Extract the (x, y) coordinate from the center of the cell holding the provided text.  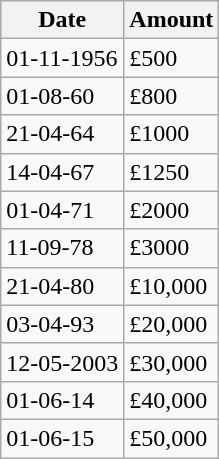
14-04-67 (62, 172)
21-04-80 (62, 286)
Amount (172, 20)
12-05-2003 (62, 362)
£40,000 (172, 400)
£3000 (172, 248)
03-04-93 (62, 324)
£20,000 (172, 324)
Date (62, 20)
01-06-15 (62, 438)
£30,000 (172, 362)
11-09-78 (62, 248)
£1000 (172, 134)
£10,000 (172, 286)
21-04-64 (62, 134)
01-06-14 (62, 400)
01-11-1956 (62, 58)
£2000 (172, 210)
01-08-60 (62, 96)
£500 (172, 58)
£800 (172, 96)
£1250 (172, 172)
£50,000 (172, 438)
01-04-71 (62, 210)
